Output the [X, Y] coordinate of the center of the cell containing the given text.  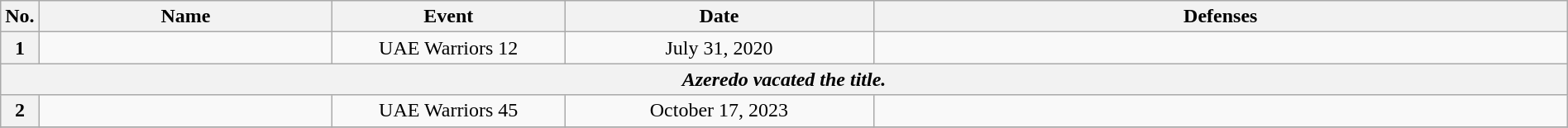
October 17, 2023 [719, 111]
Event [448, 17]
1 [20, 48]
Defenses [1221, 17]
July 31, 2020 [719, 48]
Name [185, 17]
Date [719, 17]
UAE Warriors 12 [448, 48]
UAE Warriors 45 [448, 111]
Azeredo vacated the title. [784, 79]
2 [20, 111]
No. [20, 17]
